Return the [x, y] coordinate for the center point of the cell that contains the specified text.  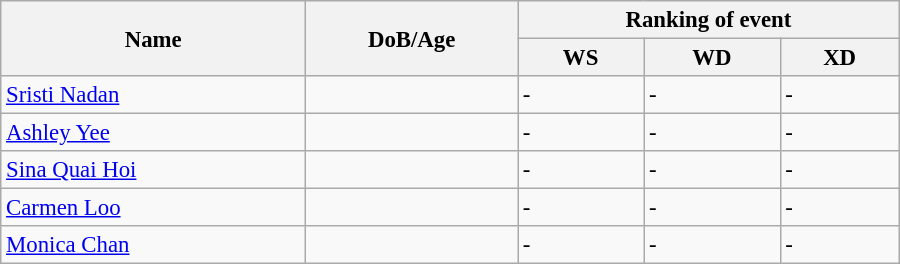
Ranking of event [709, 20]
DoB/Age [412, 38]
Monica Chan [154, 245]
Ashley Yee [154, 133]
XD [840, 58]
Sina Quai Hoi [154, 170]
Sristi Nadan [154, 95]
WD [712, 58]
WS [581, 58]
Name [154, 38]
Carmen Loo [154, 208]
